Return (X, Y) of the center of cell containing provided text 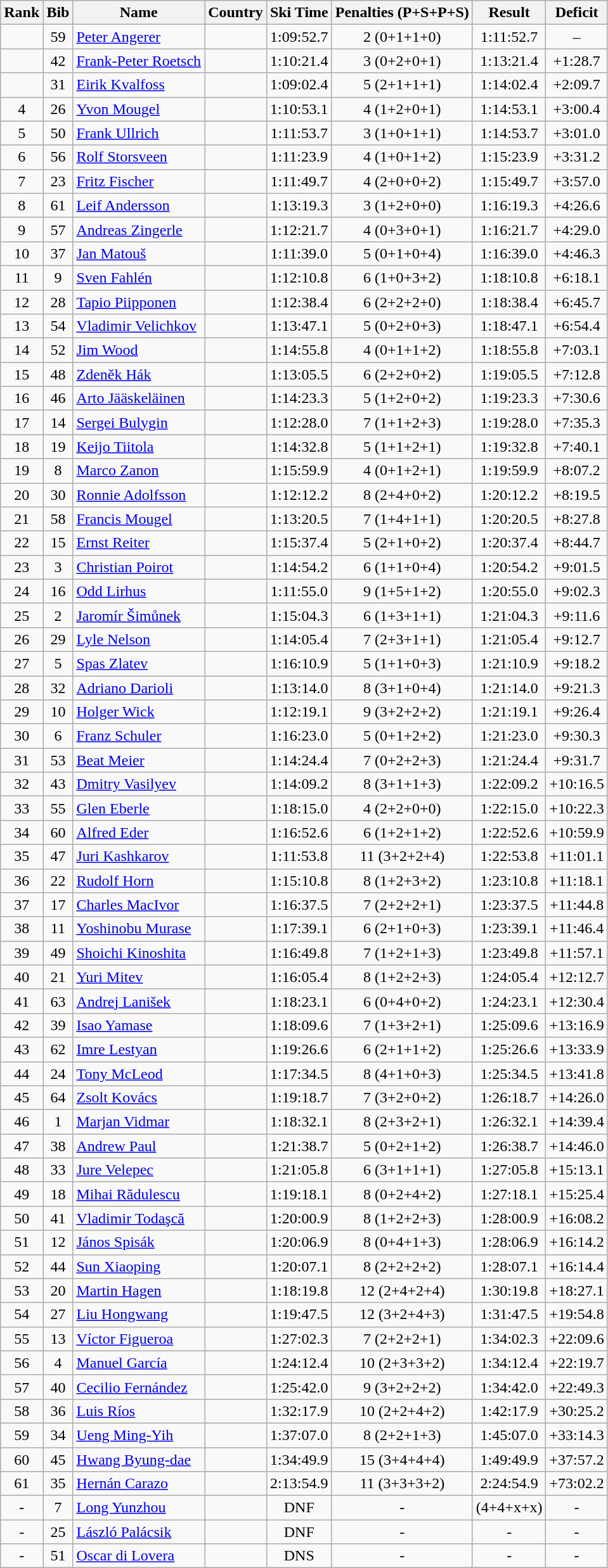
1:13:20.5 (299, 519)
1:20:55.0 (509, 591)
9 (1+5+1+2) (402, 591)
1:27:02.3 (299, 1339)
8 (2+2+1+3) (402, 1435)
1:15:59.9 (299, 471)
1:24:05.4 (509, 977)
1:18:47.1 (509, 326)
8 (2+4+0+2) (402, 495)
1:17:34.5 (299, 1074)
Jim Wood (139, 350)
1:18:19.8 (299, 1291)
5 (1+2+0+2) (402, 398)
1:19:28.0 (509, 423)
Yvon Mougel (139, 109)
Ueng Ming-Yih (139, 1435)
1:15:23.9 (509, 157)
Rudolf Horn (139, 881)
6 (3+1+1+1) (402, 1170)
+9:01.5 (577, 567)
4 (0+1+2+1) (402, 471)
1:26:32.1 (509, 1122)
+73:02.2 (577, 1484)
1:21:19.1 (509, 712)
1:16:52.6 (299, 832)
8 (0+2+4+2) (402, 1194)
+2:09.7 (577, 85)
1:11:39.0 (299, 253)
+8:27.8 (577, 519)
Long Yunzhou (139, 1508)
Penalties (P+S+P+S) (402, 13)
5 (0+1+0+4) (402, 253)
1:21:14.0 (509, 687)
+9:18.2 (577, 663)
Shoichi Kinoshita (139, 953)
3 (1+0+1+1) (402, 133)
1:11:52.7 (509, 37)
1:12:21.7 (299, 229)
1:42:17.9 (509, 1411)
1:14:09.2 (299, 784)
Ski Time (299, 13)
1:19:18.7 (299, 1098)
4 (0+3+0+1) (402, 229)
6 (2+1+1+2) (402, 1049)
+15:25.4 (577, 1194)
1:27:05.8 (509, 1170)
1:16:05.4 (299, 977)
Zdeněk Hák (139, 374)
Vladimir Todaşcă (139, 1218)
1:12:12.2 (299, 495)
1:19:32.8 (509, 447)
4 (2+2+0+0) (402, 808)
+9:30.3 (577, 736)
+4:29.0 (577, 229)
Francis Mougel (139, 519)
1:26:38.7 (509, 1146)
Sergei Bulygin (139, 423)
Jan Matouš (139, 253)
+9:11.6 (577, 615)
1:21:38.7 (299, 1146)
7 (2+3+1+1) (402, 639)
+13:41.8 (577, 1074)
Dmitry Vasilyev (139, 784)
1:21:05.4 (509, 639)
2 (0+1+1+0) (402, 37)
+7:35.3 (577, 423)
1:20:54.2 (509, 567)
Rolf Storsveen (139, 157)
1:24:12.4 (299, 1363)
+3:31.2 (577, 157)
1:25:42.0 (299, 1387)
1:12:28.0 (299, 423)
1:11:53.7 (299, 133)
1:13:14.0 (299, 687)
5 (0+2+1+2) (402, 1146)
+9:21.3 (577, 687)
6 (1+0+3+2) (402, 277)
+11:44.8 (577, 905)
8 (3+1+1+3) (402, 784)
6 (2+1+0+3) (402, 929)
Adriano Darioli (139, 687)
Alfred Eder (139, 832)
1:12:19.1 (299, 712)
+8:19.5 (577, 495)
+11:46.4 (577, 929)
+7:40.1 (577, 447)
2 (58, 615)
2:24:54.9 (509, 1484)
Spas Zlatev (139, 663)
1:14:23.3 (299, 398)
+9:31.7 (577, 760)
6 (2+2+2+0) (402, 302)
+37:57.2 (577, 1459)
+15:13.1 (577, 1170)
1:15:37.4 (299, 543)
8 (0+4+1+3) (402, 1242)
5 (1+1+2+1) (402, 447)
1:18:09.6 (299, 1025)
Isao Yamase (139, 1025)
+12:30.4 (577, 1001)
1:32:17.9 (299, 1411)
10 (2+3+3+2) (402, 1363)
Name (139, 13)
1:21:24.4 (509, 760)
Keijo Tiitola (139, 447)
6 (2+2+0+2) (402, 374)
1:23:10.8 (509, 881)
1:34:42.0 (509, 1387)
1:25:09.6 (509, 1025)
Eirik Kvalfoss (139, 85)
1:23:49.8 (509, 953)
Holger Wick (139, 712)
1:28:00.9 (509, 1218)
5 (0+1+2+2) (402, 736)
1:19:26.6 (299, 1049)
1:20:07.1 (299, 1266)
1:16:49.8 (299, 953)
1:22:53.8 (509, 857)
+9:26.4 (577, 712)
1:09:52.7 (299, 37)
1:45:07.0 (509, 1435)
7 (3+2+0+2) (402, 1098)
+11:01.1 (577, 857)
1:14:55.8 (299, 350)
12 (2+4+2+4) (402, 1291)
Fritz Fischer (139, 181)
1:14:24.4 (299, 760)
1:19:59.9 (509, 471)
1:25:26.6 (509, 1049)
+13:16.9 (577, 1025)
62 (58, 1049)
(4+4+x+x) (509, 1508)
1:17:39.1 (299, 929)
8 (4+1+0+3) (402, 1074)
1:09:02.4 (299, 85)
1:20:06.9 (299, 1242)
+3:57.0 (577, 181)
63 (58, 1001)
1:16:10.9 (299, 663)
64 (58, 1098)
+3:01.0 (577, 133)
+16:08.2 (577, 1218)
Deficit (577, 13)
1:22:52.6 (509, 832)
6 (0+4+0+2) (402, 1001)
4 (0+1+1+2) (402, 350)
1:18:55.8 (509, 350)
1:30:19.8 (509, 1291)
Result (509, 13)
Andrew Paul (139, 1146)
+7:30.6 (577, 398)
+14:26.0 (577, 1098)
+22:49.3 (577, 1387)
1:15:10.8 (299, 881)
Yoshinobu Murase (139, 929)
1:18:10.8 (509, 277)
+6:18.1 (577, 277)
1:10:53.1 (299, 109)
Bib (58, 13)
5 (1+1+0+3) (402, 663)
4 (1+0+1+2) (402, 157)
+7:03.1 (577, 350)
Hernán Carazo (139, 1484)
6 (1+1+0+4) (402, 567)
1:12:38.4 (299, 302)
Glen Eberle (139, 808)
1 (58, 1122)
+10:22.3 (577, 808)
Ernst Reiter (139, 543)
+3:00.4 (577, 109)
+33:14.3 (577, 1435)
1:21:05.8 (299, 1170)
+1:28.7 (577, 61)
+4:46.3 (577, 253)
+14:39.4 (577, 1122)
7 (1+4+1+1) (402, 519)
Imre Lestyan (139, 1049)
5 (2+1+0+2) (402, 543)
Zsolt Kovács (139, 1098)
Frank-Peter Roetsch (139, 61)
+10:16.5 (577, 784)
7 (1+1+2+3) (402, 423)
+14:46.0 (577, 1146)
László Palácsik (139, 1532)
1:18:23.1 (299, 1001)
+22:19.7 (577, 1363)
1:28:07.1 (509, 1266)
Tapio Piipponen (139, 302)
1:20:12.2 (509, 495)
1:26:18.7 (509, 1098)
Jure Velepec (139, 1170)
1:11:49.7 (299, 181)
1:18:15.0 (299, 808)
1:20:37.4 (509, 543)
8 (1+2+3+2) (402, 881)
1:14:53.7 (509, 133)
1:22:15.0 (509, 808)
+16:14.4 (577, 1266)
+11:18.1 (577, 881)
7 (1+3+2+1) (402, 1025)
1:12:10.8 (299, 277)
1:19:23.3 (509, 398)
Juri Kashkarov (139, 857)
12 (3+2+4+3) (402, 1315)
Leif Andersson (139, 205)
1:20:20.5 (509, 519)
Hwang Byung-dae (139, 1459)
– (577, 37)
Marco Zanon (139, 471)
+9:12.7 (577, 639)
Lyle Nelson (139, 639)
1:13:19.3 (299, 205)
1:18:32.1 (299, 1122)
5 (2+1+1+1) (402, 85)
8 (2+3+2+1) (402, 1122)
Odd Lirhus (139, 591)
Peter Angerer (139, 37)
Luis Ríos (139, 1411)
1:34:02.3 (509, 1339)
1:37:07.0 (299, 1435)
1:34:49.9 (299, 1459)
Andreas Zingerle (139, 229)
1:14:53.1 (509, 109)
Arto Jääskeläinen (139, 398)
1:16:37.5 (299, 905)
1:13:47.1 (299, 326)
1:23:37.5 (509, 905)
+10:59.9 (577, 832)
1:21:23.0 (509, 736)
11 (3+3+3+2) (402, 1484)
+16:14.2 (577, 1242)
Ronnie Adolfsson (139, 495)
1:19:18.1 (299, 1194)
Sun Xiaoping (139, 1266)
3 (58, 567)
15 (3+4+4+4) (402, 1459)
Frank Ullrich (139, 133)
+9:02.3 (577, 591)
Vladimir Velichkov (139, 326)
+6:45.7 (577, 302)
1:10:21.4 (299, 61)
+12:12.7 (577, 977)
Beat Meier (139, 760)
+8:44.7 (577, 543)
Oscar di Lovera (139, 1556)
8 (2+2+2+2) (402, 1266)
8 (3+1+0+4) (402, 687)
Marjan Vidmar (139, 1122)
Martin Hagen (139, 1291)
János Spisák (139, 1242)
1:31:47.5 (509, 1315)
Christian Poirot (139, 567)
1:27:18.1 (509, 1194)
Yuri Mitev (139, 977)
1:25:34.5 (509, 1074)
1:18:38.4 (509, 302)
1:23:39.1 (509, 929)
Manuel García (139, 1363)
1:14:05.4 (299, 639)
5 (0+2+0+3) (402, 326)
Charles MacIvor (139, 905)
1:24:23.1 (509, 1001)
Mihai Rădulescu (139, 1194)
+18:27.1 (577, 1291)
4 (1+2+0+1) (402, 109)
Tony McLeod (139, 1074)
1:14:54.2 (299, 567)
3 (0+2+0+1) (402, 61)
Franz Schuler (139, 736)
1:22:09.2 (509, 784)
Jaromír Šimůnek (139, 615)
1:15:04.3 (299, 615)
+4:26.6 (577, 205)
1:49:49.9 (509, 1459)
+6:54.4 (577, 326)
1:19:05.5 (509, 374)
3 (1+2+0+0) (402, 205)
1:13:21.4 (509, 61)
+7:12.8 (577, 374)
1:14:32.8 (299, 447)
7 (1+2+1+3) (402, 953)
1:14:02.4 (509, 85)
DNS (299, 1556)
+22:09.6 (577, 1339)
1:21:04.3 (509, 615)
1:11:23.9 (299, 157)
Andrej Lanišek (139, 1001)
Cecilio Fernández (139, 1387)
2:13:54.9 (299, 1484)
11 (3+2+2+4) (402, 857)
1:20:00.9 (299, 1218)
1:28:06.9 (509, 1242)
1:16:19.3 (509, 205)
1:15:49.7 (509, 181)
4 (2+0+0+2) (402, 181)
Liu Hongwang (139, 1315)
+11:57.1 (577, 953)
6 (1+2+1+2) (402, 832)
10 (2+2+4+2) (402, 1411)
Víctor Figueroa (139, 1339)
7 (0+2+2+3) (402, 760)
+13:33.9 (577, 1049)
1:34:12.4 (509, 1363)
1:21:10.9 (509, 663)
6 (1+3+1+1) (402, 615)
1:11:53.8 (299, 857)
1:19:47.5 (299, 1315)
+30:25.2 (577, 1411)
1:16:39.0 (509, 253)
1:16:23.0 (299, 736)
1:11:55.0 (299, 591)
1:13:05.5 (299, 374)
Sven Fahlén (139, 277)
+8:07.2 (577, 471)
+19:54.8 (577, 1315)
1:16:21.7 (509, 229)
Country (236, 13)
Rank (22, 13)
